Search for the cell housing the specified text and yield its (x, y) center coordinate. 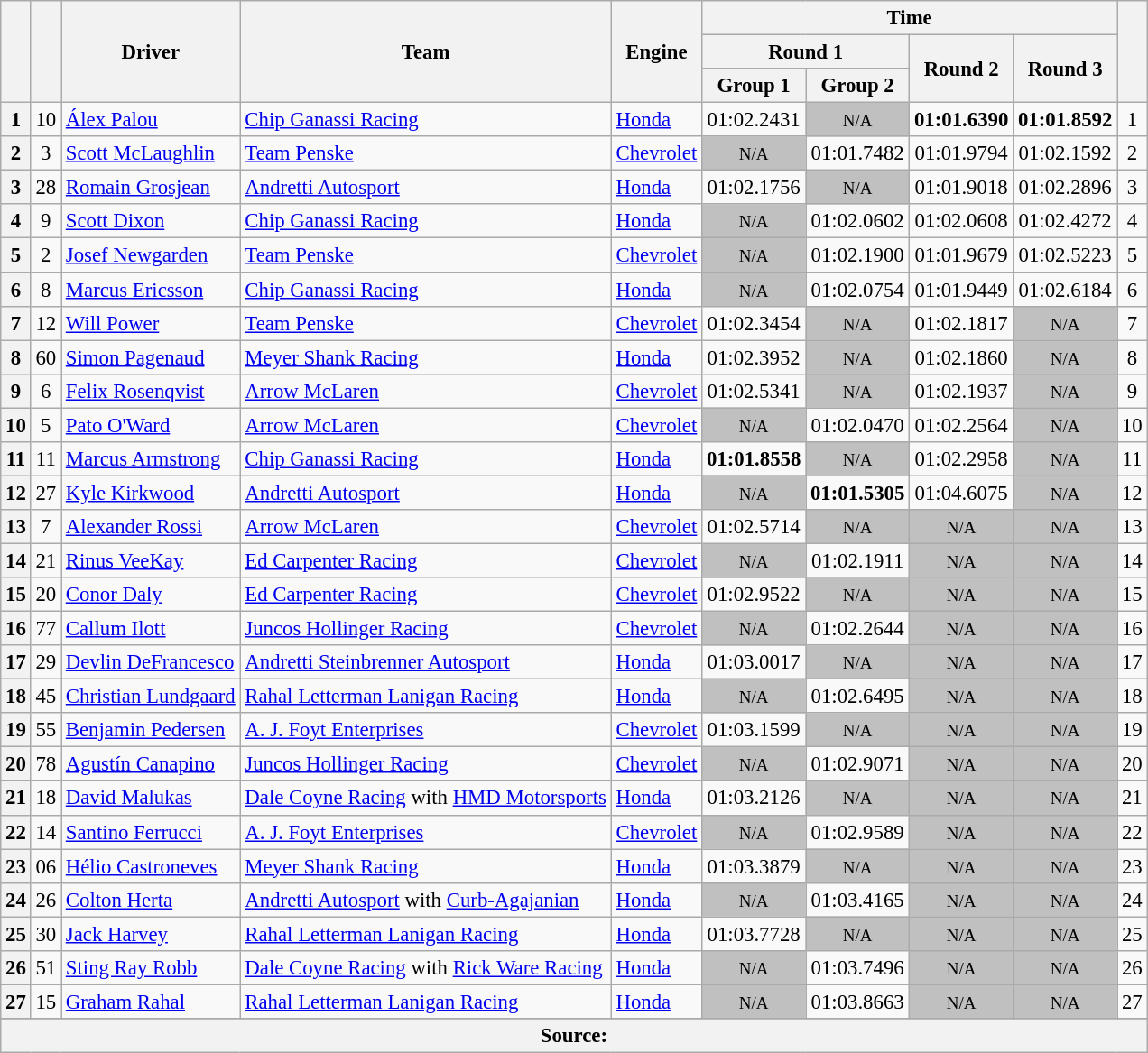
01:02.0754 (857, 290)
Scott McLaughlin (152, 153)
Colton Herta (152, 900)
01:03.2126 (755, 799)
28 (45, 188)
01:02.2564 (962, 425)
Will Power (152, 323)
Pato O'Ward (152, 425)
01:01.8558 (755, 459)
01:02.0608 (962, 221)
01:03.8663 (857, 1002)
01:02.1592 (1065, 153)
Round 2 (962, 69)
01:02.1911 (857, 560)
Graham Rahal (152, 1002)
01:02.4272 (1065, 221)
Callum Ilott (152, 629)
Marcus Armstrong (152, 459)
01:03.4165 (857, 900)
Agustín Canapino (152, 764)
01:03.7496 (857, 968)
Christian Lundgaard (152, 697)
Sting Ray Robb (152, 968)
01:03.3879 (755, 866)
Time (910, 18)
01:01.7482 (857, 153)
Marcus Ericsson (152, 290)
01:02.1860 (962, 357)
David Malukas (152, 799)
01:02.1817 (962, 323)
01:01.6390 (962, 120)
01:02.3952 (755, 357)
01:01.5305 (857, 493)
01:01.9679 (962, 255)
Devlin DeFrancesco (152, 662)
51 (45, 968)
01:03.1599 (755, 730)
01:02.9589 (857, 832)
Engine (656, 52)
Jack Harvey (152, 934)
01:02.5714 (755, 527)
01:02.2958 (962, 459)
01:02.9522 (755, 595)
Alexander Rossi (152, 527)
Round 1 (806, 52)
01:02.2431 (755, 120)
55 (45, 730)
01:01.9449 (962, 290)
29 (45, 662)
01:03.7728 (755, 934)
01:02.6184 (1065, 290)
Driver (152, 52)
01:02.1756 (755, 188)
Hélio Castroneves (152, 866)
01:02.2896 (1065, 188)
01:01.9018 (962, 188)
Conor Daly (152, 595)
Group 1 (755, 86)
01:03.0017 (755, 662)
01:02.1900 (857, 255)
01:02.6495 (857, 697)
Kyle Kirkwood (152, 493)
01:02.2644 (857, 629)
01:04.6075 (962, 493)
78 (45, 764)
01:02.9071 (857, 764)
45 (45, 697)
Benjamin Pedersen (152, 730)
Felix Rosenqvist (152, 391)
Dale Coyne Racing with HMD Motorsports (426, 799)
01:02.5341 (755, 391)
Andretti Steinbrenner Autosport (426, 662)
Team (426, 52)
01:02.0470 (857, 425)
06 (45, 866)
Dale Coyne Racing with Rick Ware Racing (426, 968)
01:01.8592 (1065, 120)
Romain Grosjean (152, 188)
01:02.5223 (1065, 255)
Group 2 (857, 86)
60 (45, 357)
Scott Dixon (152, 221)
Round 3 (1065, 69)
Simon Pagenaud (152, 357)
Santino Ferrucci (152, 832)
01:02.0602 (857, 221)
01:02.1937 (962, 391)
Álex Palou (152, 120)
Source: (574, 1036)
Andretti Autosport with Curb-Agajanian (426, 900)
Josef Newgarden (152, 255)
01:01.9794 (962, 153)
01:02.3454 (755, 323)
77 (45, 629)
Rinus VeeKay (152, 560)
30 (45, 934)
